Pinpoint the cell where the given text exists, returning its (x, y) midpoint coordinate. 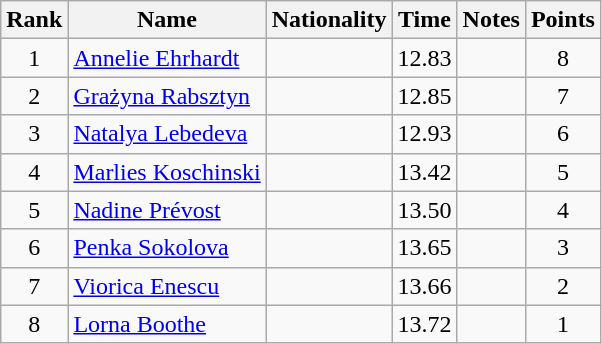
Time (424, 20)
13.65 (424, 248)
12.85 (424, 96)
13.66 (424, 286)
Nadine Prévost (167, 210)
Nationality (329, 20)
Rank (34, 20)
Natalya Lebedeva (167, 134)
13.50 (424, 210)
Grażyna Rabsztyn (167, 96)
Points (562, 20)
Notes (491, 20)
Name (167, 20)
13.72 (424, 324)
Penka Sokolova (167, 248)
Annelie Ehrhardt (167, 58)
Lorna Boothe (167, 324)
Viorica Enescu (167, 286)
Marlies Koschinski (167, 172)
12.83 (424, 58)
12.93 (424, 134)
13.42 (424, 172)
